Determine the (x, y) coordinate at the center of the cell enclosing the given text.  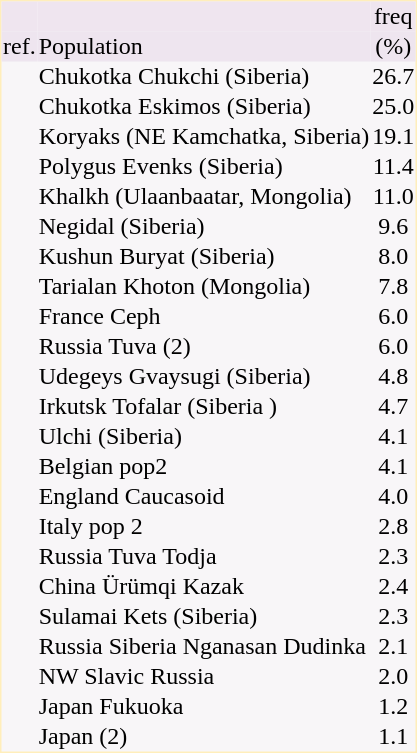
Russia Tuva (2) (204, 347)
NW Slavic Russia (204, 677)
Belgian pop2 (204, 467)
8.0 (394, 257)
1.2 (394, 707)
freq (394, 17)
Khalkh (Ulaanbaatar, Mongolia) (204, 197)
2.8 (394, 527)
2.1 (394, 647)
2.4 (394, 587)
(%) (394, 47)
Koryaks (NE Kamchatka, Siberia) (204, 137)
Negidal (Siberia) (204, 227)
Chukotka Eskimos (Siberia) (204, 107)
7.8 (394, 287)
11.0 (394, 197)
Udegeys Gvaysugi (Siberia) (204, 377)
Polygus Evenks (Siberia) (204, 167)
1.1 (394, 737)
4.0 (394, 497)
Kushun Buryat (Siberia) (204, 257)
19.1 (394, 137)
France Ceph (204, 317)
9.6 (394, 227)
4.8 (394, 377)
Tarialan Khoton (Mongolia) (204, 287)
Russia Siberia Nganasan Dudinka (204, 647)
ref. (20, 47)
4.7 (394, 407)
Russia Tuva Todja (204, 557)
Chukotka Chukchi (Siberia) (204, 77)
China Ürümqi Kazak (204, 587)
11.4 (394, 167)
Ulchi (Siberia) (204, 437)
Japan Fukuoka (204, 707)
Japan (2) (204, 737)
Population (204, 47)
26.7 (394, 77)
England Caucasoid (204, 497)
2.0 (394, 677)
Irkutsk Tofalar (Siberia ) (204, 407)
Sulamai Kets (Siberia) (204, 617)
Italy pop 2 (204, 527)
25.0 (394, 107)
